Output the [x, y] coordinate of the center of the cell containing the given text.  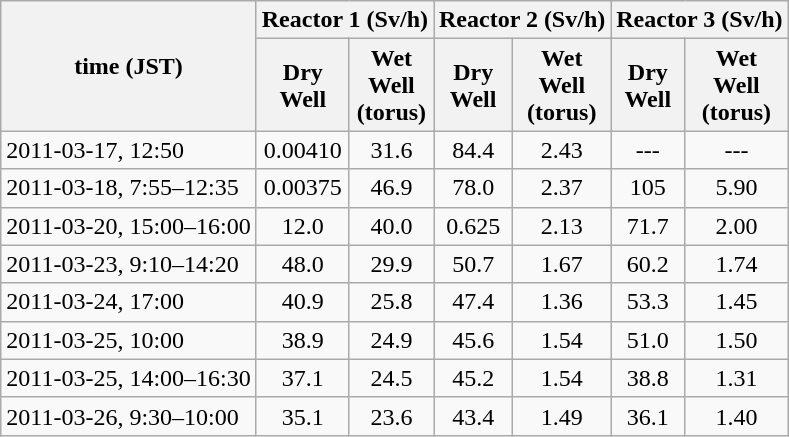
2011-03-20, 15:00–16:00 [128, 226]
1.74 [736, 264]
25.8 [391, 302]
46.9 [391, 188]
84.4 [474, 150]
12.0 [302, 226]
50.7 [474, 264]
1.40 [736, 416]
24.5 [391, 378]
31.6 [391, 150]
1.50 [736, 340]
0.00410 [302, 150]
1.36 [562, 302]
23.6 [391, 416]
1.31 [736, 378]
2.43 [562, 150]
40.9 [302, 302]
71.7 [648, 226]
5.90 [736, 188]
2.13 [562, 226]
36.1 [648, 416]
2.37 [562, 188]
1.49 [562, 416]
51.0 [648, 340]
40.0 [391, 226]
time (JST) [128, 66]
48.0 [302, 264]
35.1 [302, 416]
45.6 [474, 340]
2011-03-26, 9:30–10:00 [128, 416]
38.8 [648, 378]
37.1 [302, 378]
2011-03-23, 9:10–14:20 [128, 264]
2011-03-25, 10:00 [128, 340]
1.67 [562, 264]
0.625 [474, 226]
2011-03-24, 17:00 [128, 302]
2011-03-18, 7:55–12:35 [128, 188]
Reactor 3 (Sv/h) [700, 20]
47.4 [474, 302]
2011-03-17, 12:50 [128, 150]
0.00375 [302, 188]
2.00 [736, 226]
38.9 [302, 340]
53.3 [648, 302]
2011-03-25, 14:00–16:30 [128, 378]
105 [648, 188]
78.0 [474, 188]
Reactor 2 (Sv/h) [522, 20]
43.4 [474, 416]
45.2 [474, 378]
29.9 [391, 264]
Reactor 1 (Sv/h) [344, 20]
24.9 [391, 340]
60.2 [648, 264]
1.45 [736, 302]
